Locate the cell with the specified text and output its [x, y] center coordinate. 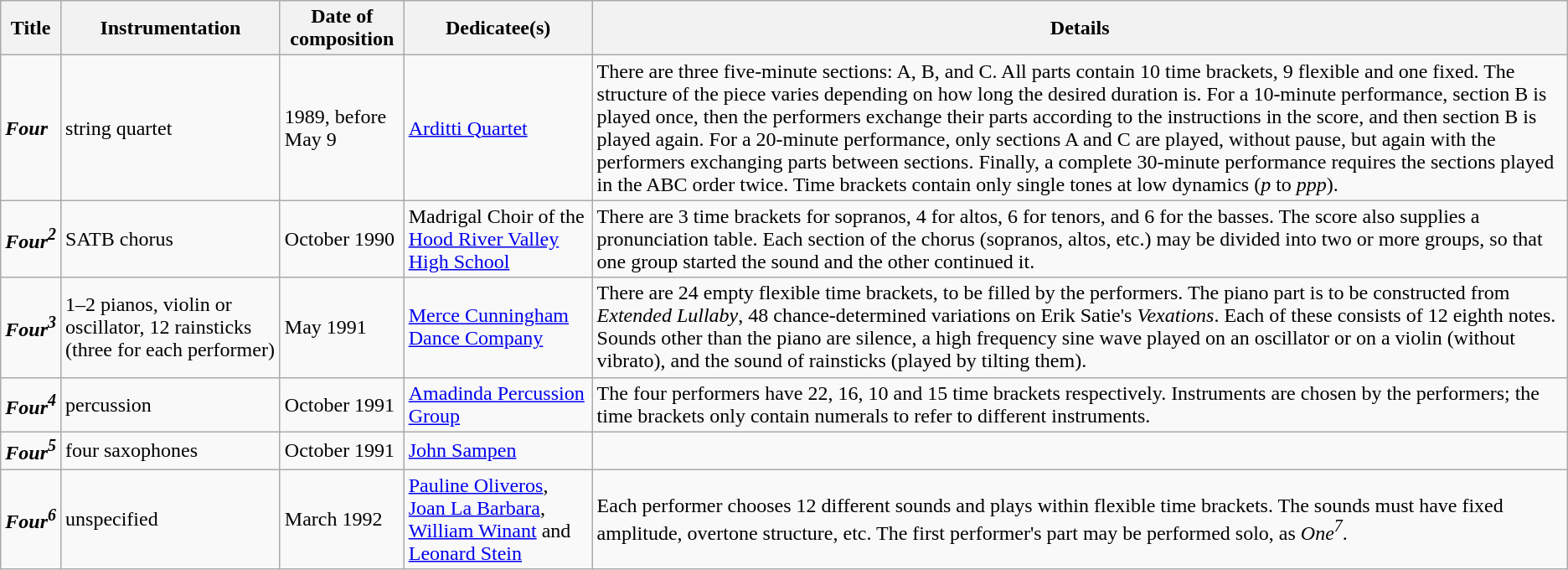
1–2 pianos, violin or oscillator, 12 rainsticks (three for each performer) [171, 327]
Four [31, 127]
Four4 [31, 404]
May 1991 [342, 327]
four saxophones [171, 451]
Title [31, 28]
Amadinda Percussion Group [498, 404]
Four6 [31, 520]
Date of composition [342, 28]
Instrumentation [171, 28]
Details [1080, 28]
Merce Cunningham Dance Company [498, 327]
Four3 [31, 327]
Arditti Quartet [498, 127]
October 1990 [342, 239]
Pauline Oliveros, Joan La Barbara, William Winant and Leonard Stein [498, 520]
Madrigal Choir of the Hood River Valley High School [498, 239]
1989, before May 9 [342, 127]
percussion [171, 404]
John Sampen [498, 451]
SATB chorus [171, 239]
unspecified [171, 520]
Four2 [31, 239]
string quartet [171, 127]
March 1992 [342, 520]
Four5 [31, 451]
Dedicatee(s) [498, 28]
